Identify which cell holds the provided text, then report its (X, Y) central coordinate. 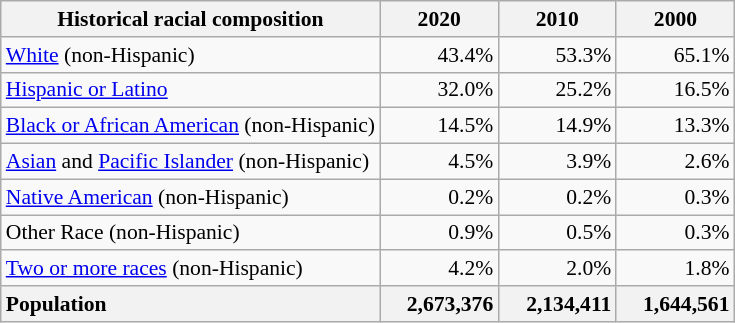
32.0% (439, 90)
2.6% (675, 162)
0.9% (439, 233)
0.5% (557, 233)
Historical racial composition (190, 19)
Population (190, 304)
Other Race (non-Hispanic) (190, 233)
13.3% (675, 126)
16.5% (675, 90)
Hispanic or Latino (190, 90)
1.8% (675, 269)
2.0% (557, 269)
Native American (non-Hispanic) (190, 197)
2,673,376 (439, 304)
53.3% (557, 55)
14.5% (439, 126)
White (non-Hispanic) (190, 55)
Two or more races (non-Hispanic) (190, 269)
65.1% (675, 55)
3.9% (557, 162)
14.9% (557, 126)
1,644,561 (675, 304)
4.2% (439, 269)
25.2% (557, 90)
2010 (557, 19)
2000 (675, 19)
2020 (439, 19)
4.5% (439, 162)
43.4% (439, 55)
2,134,411 (557, 304)
Black or African American (non-Hispanic) (190, 126)
Asian and Pacific Islander (non-Hispanic) (190, 162)
